Locate the cell with the specified text and output its [x, y] center coordinate. 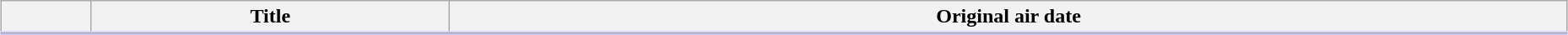
Title [270, 17]
Original air date [1008, 17]
